Locate the cell with the specified text and output its [x, y] center coordinate. 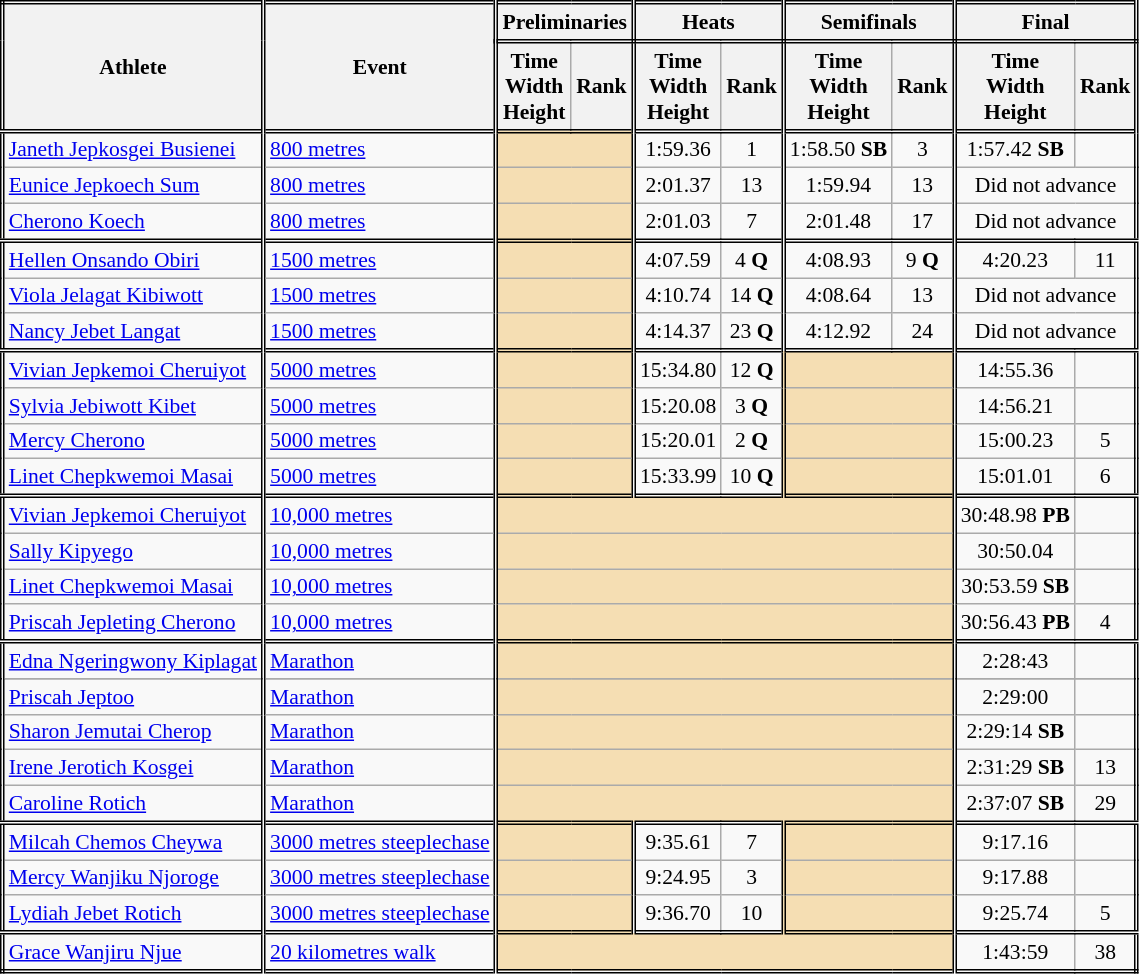
Eunice Jepkoech Sum [132, 186]
2:31:29 SB [1014, 768]
Sylvia Jebiwott Kibet [132, 406]
1:57.42 SB [1014, 150]
Nancy Jebet Langat [132, 332]
1:58.50 SB [838, 150]
4 [1106, 624]
9:24.95 [677, 878]
Heats [708, 22]
1 [752, 150]
9:17.16 [1014, 842]
12 Q [752, 370]
Milcah Chemos Cheywa [132, 842]
11 [1106, 260]
2:37:07 SB [1014, 804]
2:01.37 [677, 186]
Grace Wanjiru Njue [132, 952]
9 Q [923, 260]
20 kilometres walk [380, 952]
9:17.88 [1014, 878]
29 [1106, 804]
Priscah Jeptoo [132, 697]
Cherono Koech [132, 222]
9:35.61 [677, 842]
Mercy Wanjiku Njoroge [132, 878]
17 [923, 222]
23 Q [752, 332]
30:50.04 [1014, 551]
4:07.59 [677, 260]
3 Q [752, 406]
Priscah Jepleting Cherono [132, 624]
Caroline Rotich [132, 804]
15:01.01 [1014, 478]
4:10.74 [677, 296]
4:14.37 [677, 332]
38 [1106, 952]
Mercy Cherono [132, 441]
Final [1046, 22]
6 [1106, 478]
4:08.93 [838, 260]
2:29:14 SB [1014, 732]
Sally Kipyego [132, 551]
2 Q [752, 441]
Preliminaries [564, 22]
Sharon Jemutai Cherop [132, 732]
15:33.99 [677, 478]
Edna Ngeringwony Kiplagat [132, 660]
15:34.80 [677, 370]
Viola Jelagat Kibiwott [132, 296]
1:43:59 [1014, 952]
Athlete [132, 67]
4:20.23 [1014, 260]
14:55.36 [1014, 370]
2:28:43 [1014, 660]
30:56.43 PB [1014, 624]
4:12.92 [838, 332]
9:36.70 [677, 914]
4:08.64 [838, 296]
1:59.94 [838, 186]
30:48.98 PB [1014, 514]
24 [923, 332]
10 Q [752, 478]
15:20.01 [677, 441]
Semifinals [868, 22]
Irene Jerotich Kosgei [132, 768]
1:59.36 [677, 150]
Lydiah Jebet Rotich [132, 914]
2:29:00 [1014, 697]
10 [752, 914]
14 Q [752, 296]
Event [380, 67]
4 Q [752, 260]
2:01.48 [838, 222]
Hellen Onsando Obiri [132, 260]
Janeth Jepkosgei Busienei [132, 150]
15:00.23 [1014, 441]
9:25.74 [1014, 914]
14:56.21 [1014, 406]
30:53.59 SB [1014, 587]
2:01.03 [677, 222]
15:20.08 [677, 406]
